From the cell containing the given text, extract its center point as [X, Y] coordinate. 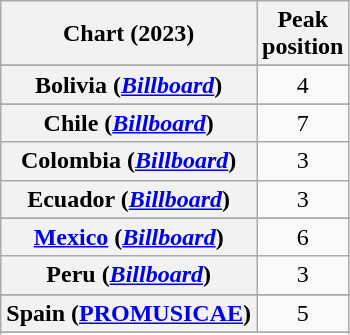
Colombia (Billboard) [129, 161]
Bolivia (Billboard) [129, 85]
Peakposition [303, 34]
Chart (2023) [129, 34]
Mexico (Billboard) [129, 237]
6 [303, 237]
Spain (PROMUSICAE) [129, 313]
7 [303, 123]
5 [303, 313]
Ecuador (Billboard) [129, 199]
4 [303, 85]
Chile (Billboard) [129, 123]
Peru (Billboard) [129, 275]
